Capture the cell that displays the provided text and extract its (x, y) central coordinate. 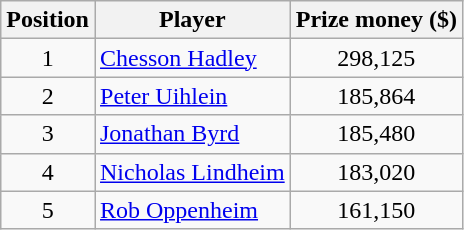
Jonathan Byrd (192, 134)
185,864 (376, 96)
3 (48, 134)
Player (192, 20)
Chesson Hadley (192, 58)
161,150 (376, 210)
Peter Uihlein (192, 96)
Prize money ($) (376, 20)
Nicholas Lindheim (192, 172)
183,020 (376, 172)
5 (48, 210)
2 (48, 96)
185,480 (376, 134)
Rob Oppenheim (192, 210)
1 (48, 58)
298,125 (376, 58)
Position (48, 20)
4 (48, 172)
